Capture the cell that displays the provided text and extract its (x, y) central coordinate. 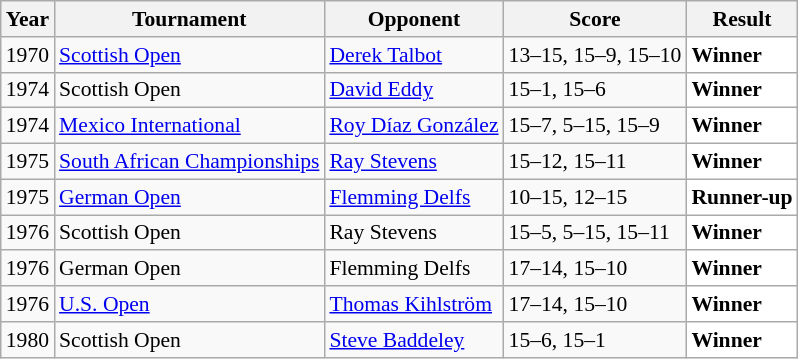
Result (742, 19)
Runner-up (742, 197)
15–12, 15–11 (596, 162)
Opponent (414, 19)
15–7, 5–15, 15–9 (596, 126)
15–6, 15–1 (596, 340)
Steve Baddeley (414, 340)
U.S. Open (189, 304)
1970 (28, 55)
Roy Díaz González (414, 126)
South African Championships (189, 162)
13–15, 15–9, 15–10 (596, 55)
1980 (28, 340)
15–5, 5–15, 15–11 (596, 233)
Year (28, 19)
Thomas Kihlström (414, 304)
David Eddy (414, 90)
Tournament (189, 19)
Score (596, 19)
15–1, 15–6 (596, 90)
Mexico International (189, 126)
10–15, 12–15 (596, 197)
Derek Talbot (414, 55)
